Search for the cell housing the specified text and yield its [x, y] center coordinate. 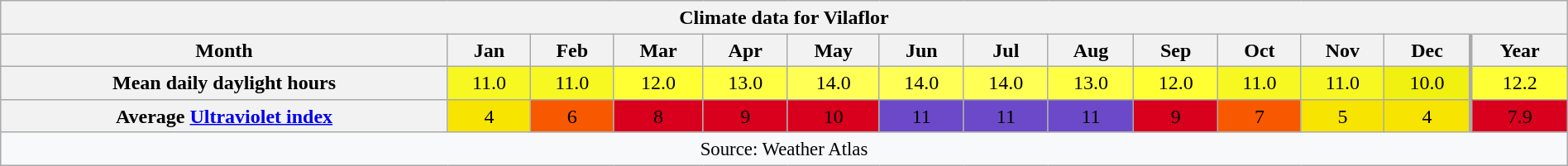
Sep [1176, 50]
Aug [1090, 50]
7 [1260, 116]
10.0 [1427, 83]
5 [1343, 116]
Apr [745, 50]
Feb [572, 50]
Climate data for Vilaflor [784, 17]
May [834, 50]
12.2 [1520, 83]
6 [572, 116]
7.9 [1520, 116]
Mar [658, 50]
Mean daily daylight hours [225, 83]
Dec [1427, 50]
8 [658, 116]
Source: Weather Atlas [784, 149]
Year [1520, 50]
Jul [1006, 50]
Jun [921, 50]
Nov [1343, 50]
10 [834, 116]
Month [225, 50]
Jan [489, 50]
Average Ultraviolet index [225, 116]
Oct [1260, 50]
